From the cell containing the given text, extract its center point as [x, y] coordinate. 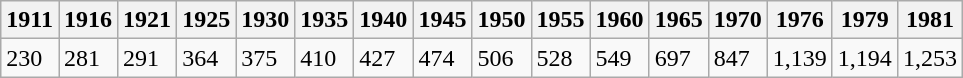
528 [560, 58]
1955 [560, 20]
1935 [324, 20]
1979 [864, 20]
1981 [930, 20]
291 [148, 58]
1976 [800, 20]
1960 [620, 20]
1,194 [864, 58]
427 [384, 58]
1911 [30, 20]
474 [442, 58]
1930 [266, 20]
847 [738, 58]
506 [502, 58]
1945 [442, 20]
1916 [88, 20]
1940 [384, 20]
1965 [678, 20]
281 [88, 58]
230 [30, 58]
1950 [502, 20]
1921 [148, 20]
1925 [206, 20]
697 [678, 58]
375 [266, 58]
1,253 [930, 58]
364 [206, 58]
410 [324, 58]
1,139 [800, 58]
1970 [738, 20]
549 [620, 58]
